Locate the cell with the specified text and output its [X, Y] center coordinate. 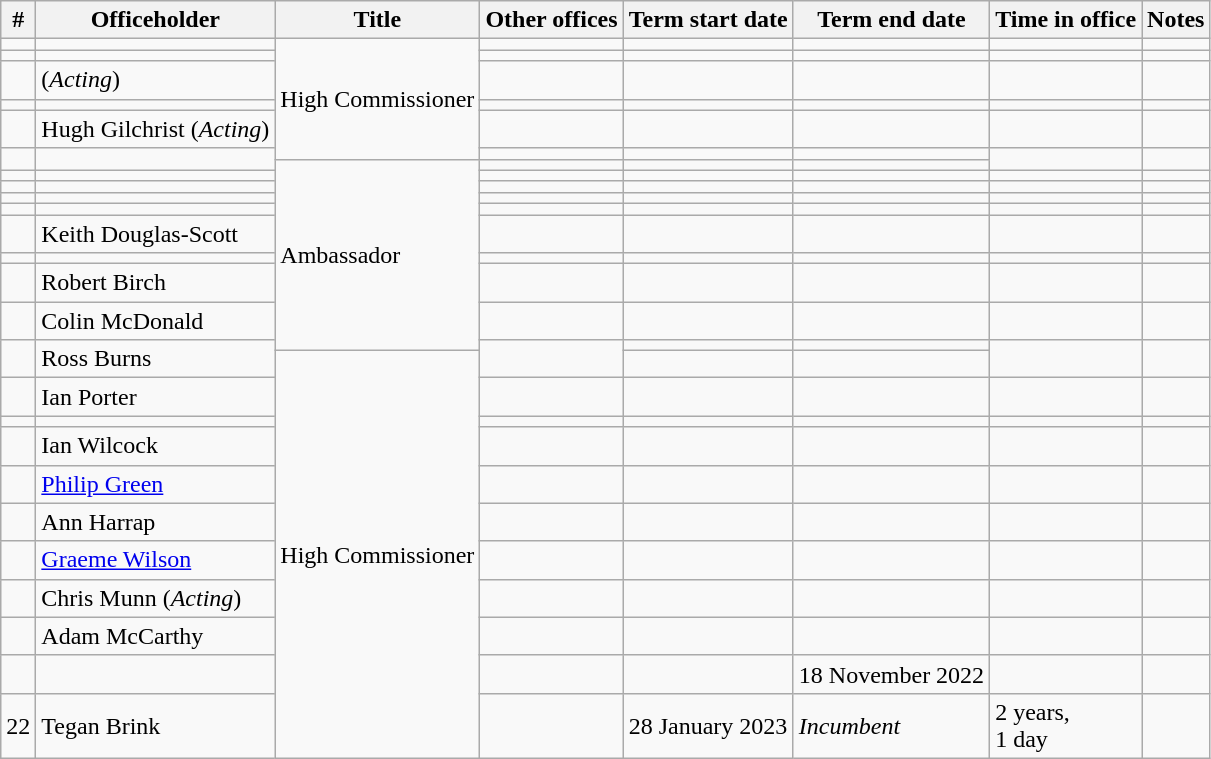
Philip Green [156, 484]
Ian Wilcock [156, 446]
22 [18, 726]
Other offices [552, 20]
Time in office [1066, 20]
Adam McCarthy [156, 636]
Officeholder [156, 20]
2 years,1 day [1066, 726]
Ian Porter [156, 397]
Term end date [891, 20]
28 January 2023 [708, 726]
Incumbent [891, 726]
Notes [1176, 20]
Robert Birch [156, 283]
Chris Munn (Acting) [156, 598]
Keith Douglas-Scott [156, 233]
Ambassador [378, 255]
18 November 2022 [891, 674]
Hugh Gilchrist (Acting) [156, 129]
Term start date [708, 20]
Graeme Wilson [156, 560]
Tegan Brink [156, 726]
# [18, 20]
Colin McDonald [156, 321]
Ann Harrap [156, 522]
(Acting) [156, 80]
Ross Burns [156, 359]
Title [378, 20]
